Determine the (x, y) coordinate at the center of the cell enclosing the given text.  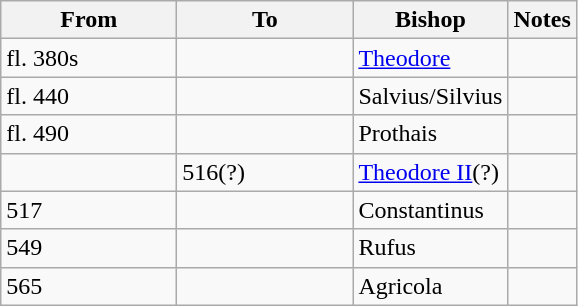
From (89, 20)
Theodore (430, 58)
Prothais (430, 134)
fl. 490 (89, 134)
516(?) (265, 172)
fl. 380s (89, 58)
Salvius/Silvius (430, 96)
Notes (542, 20)
Bishop (430, 20)
Theodore II(?) (430, 172)
Rufus (430, 248)
fl. 440 (89, 96)
565 (89, 286)
517 (89, 210)
549 (89, 248)
Constantinus (430, 210)
To (265, 20)
Agricola (430, 286)
